Provide the (x, y) coordinate of the cell's center where the given text is located.  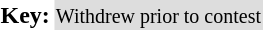
Withdrew prior to contest (158, 15)
